Determine the (x, y) coordinate at the center of the cell enclosing the given text.  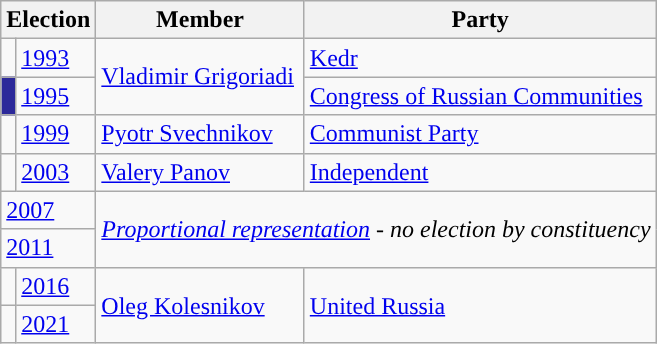
2021 (56, 324)
2007 (48, 210)
2011 (48, 248)
1993 (56, 58)
Election (48, 20)
Valery Panov (200, 172)
2016 (56, 286)
Pyotr Svechnikov (200, 134)
Vladimir Grigoriadi (200, 77)
1995 (56, 96)
1999 (56, 134)
Member (200, 20)
Kedr (480, 58)
Party (480, 20)
Oleg Kolesnikov (200, 305)
Congress of Russian Communities (480, 96)
United Russia (480, 305)
Proportional representation - no election by constituency (376, 229)
2003 (56, 172)
Communist Party (480, 134)
Independent (480, 172)
